Find where the given text appears and provide that cell's center as [x, y] coordinate. 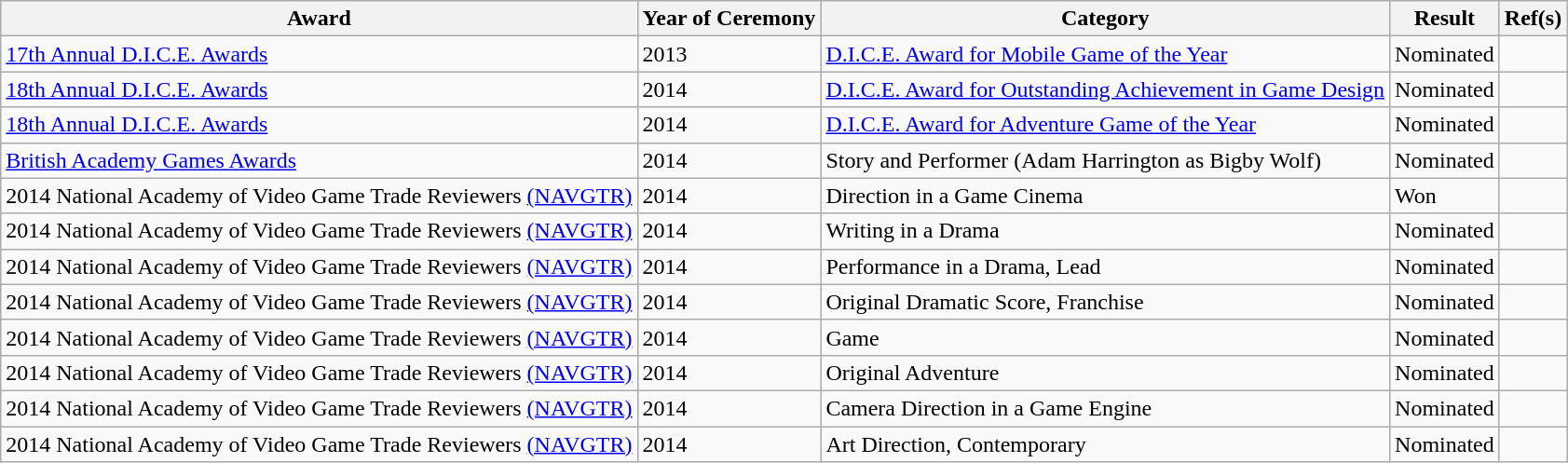
Story and Performer (Adam Harrington as Bigby Wolf) [1105, 160]
17th Annual D.I.C.E. Awards [319, 54]
Original Dramatic Score, Franchise [1105, 302]
D.I.C.E. Award for Mobile Game of the Year [1105, 54]
Art Direction, Contemporary [1105, 444]
Award [319, 19]
Performance in a Drama, Lead [1105, 266]
Camera Direction in a Game Engine [1105, 408]
Original Adventure [1105, 373]
Direction in a Game Cinema [1105, 196]
Year of Ceremony [729, 19]
Ref(s) [1533, 19]
D.I.C.E. Award for Adventure Game of the Year [1105, 125]
Result [1445, 19]
Won [1445, 196]
D.I.C.E. Award for Outstanding Achievement in Game Design [1105, 89]
Game [1105, 337]
British Academy Games Awards [319, 160]
Writing in a Drama [1105, 231]
2013 [729, 54]
Category [1105, 19]
